Search for the cell housing the specified text and yield its (X, Y) center coordinate. 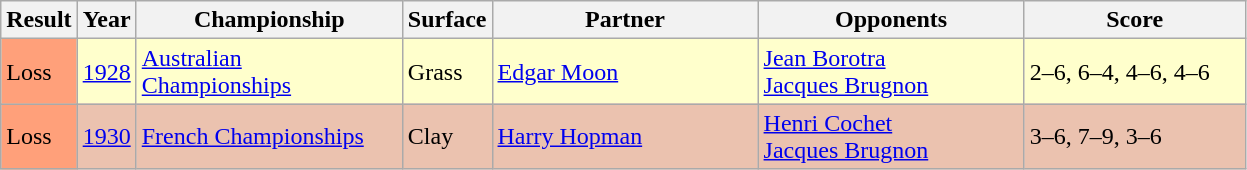
Surface (447, 20)
Year (106, 20)
Opponents (891, 20)
Clay (447, 136)
Jean Borotra Jacques Brugnon (891, 72)
2–6, 6–4, 4–6, 4–6 (1134, 72)
Edgar Moon (625, 72)
Score (1134, 20)
Championship (269, 20)
1928 (106, 72)
Harry Hopman (625, 136)
3–6, 7–9, 3–6 (1134, 136)
Result (39, 20)
French Championships (269, 136)
Partner (625, 20)
Australian Championships (269, 72)
Grass (447, 72)
1930 (106, 136)
Henri Cochet Jacques Brugnon (891, 136)
